Identify which cell holds the provided text, then report its [X, Y] central coordinate. 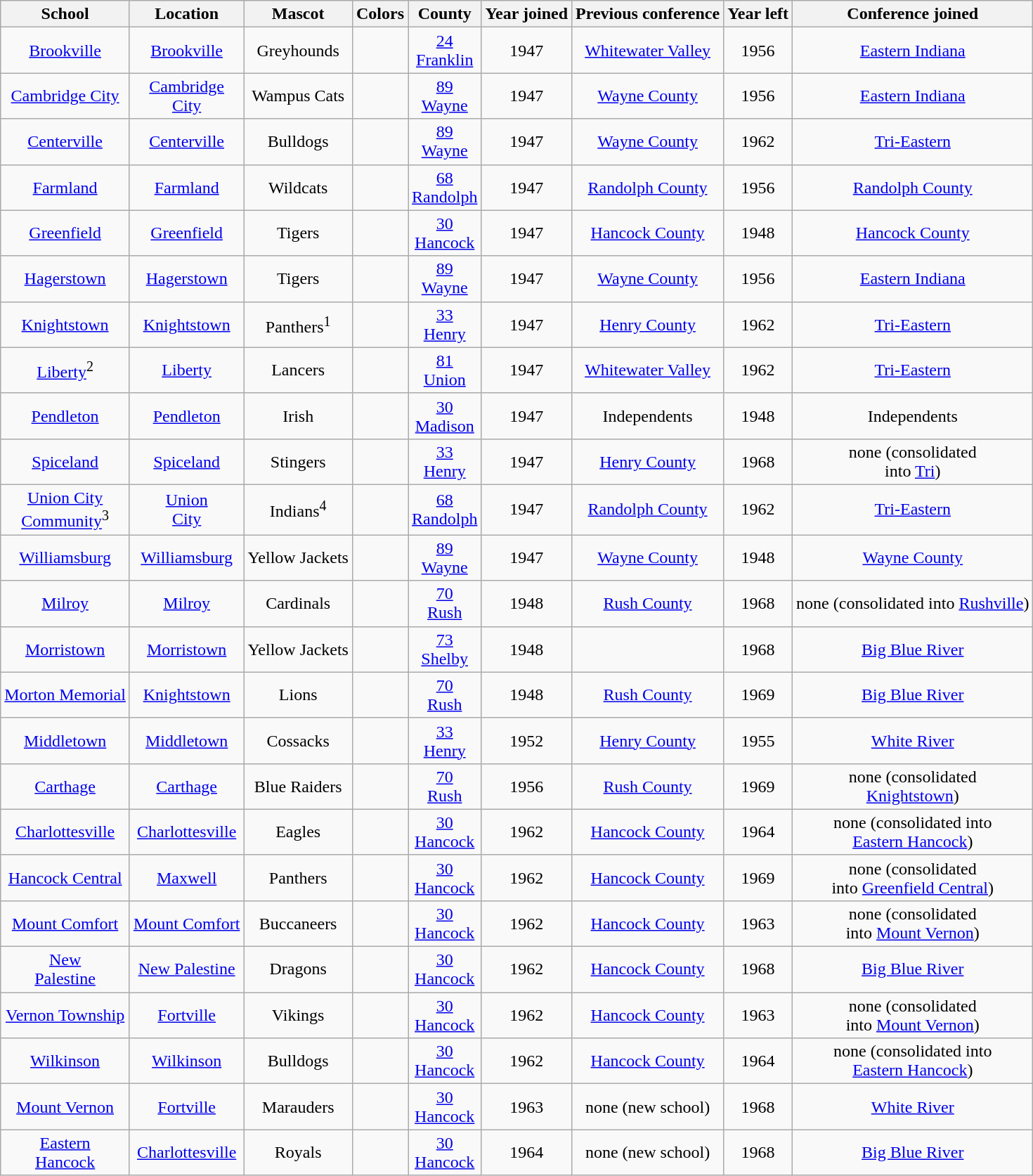
County [445, 14]
Morton Memorial [65, 694]
Vernon Township [65, 1015]
Eastern Hancock [65, 1153]
Union City Community3 [65, 510]
none (consolidated Knightstown) [913, 786]
Union City [186, 510]
Liberty [186, 370]
Mascot [298, 14]
Lions [298, 694]
Greyhounds [298, 51]
Maxwell [186, 877]
30 Madison [445, 416]
Colors [379, 14]
Year left [758, 14]
Wildcats [298, 187]
Dragons [298, 970]
none (consolidated into Rushville) [913, 603]
Hancock Central [65, 877]
24 Franklin [445, 51]
Vikings [298, 1015]
Buccaneers [298, 924]
Blue Raiders [298, 786]
Wampus Cats [298, 96]
Year joined [527, 14]
1955 [758, 741]
81 Union [445, 370]
Stingers [298, 461]
School [65, 14]
1952 [527, 741]
Indians4 [298, 510]
73 Shelby [445, 650]
Royals [298, 1153]
Marauders [298, 1106]
Lancers [298, 370]
Liberty2 [65, 370]
Panthers [298, 877]
Previous conference [648, 14]
Location [186, 14]
Conference joined [913, 14]
Cardinals [298, 603]
none (consolidated into Tri) [913, 461]
none (consolidated into Greenfield Central) [913, 877]
Mount Vernon [65, 1106]
Cossacks [298, 741]
Irish [298, 416]
Eagles [298, 832]
Panthers1 [298, 325]
